Detect which cell encompasses the target text, then output its [x, y] center coordinate. 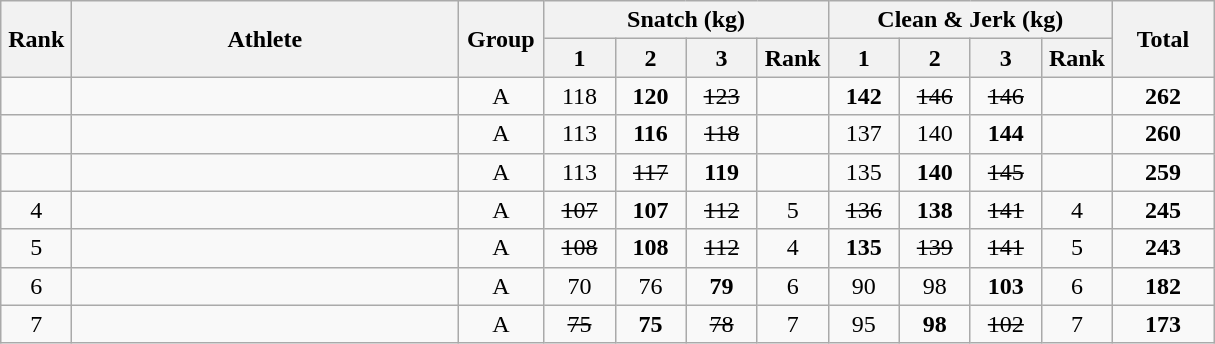
145 [1006, 172]
119 [722, 172]
Total [1162, 39]
144 [1006, 134]
76 [650, 286]
90 [864, 286]
123 [722, 96]
182 [1162, 286]
117 [650, 172]
139 [934, 248]
120 [650, 96]
Group [501, 39]
95 [864, 324]
103 [1006, 286]
102 [1006, 324]
260 [1162, 134]
Snatch (kg) [686, 20]
136 [864, 210]
116 [650, 134]
173 [1162, 324]
262 [1162, 96]
137 [864, 134]
138 [934, 210]
142 [864, 96]
243 [1162, 248]
245 [1162, 210]
78 [722, 324]
79 [722, 286]
Athlete [265, 39]
Clean & Jerk (kg) [970, 20]
259 [1162, 172]
70 [580, 286]
